For the text-containing cell, return its midpoint in (X, Y) coordinate format. 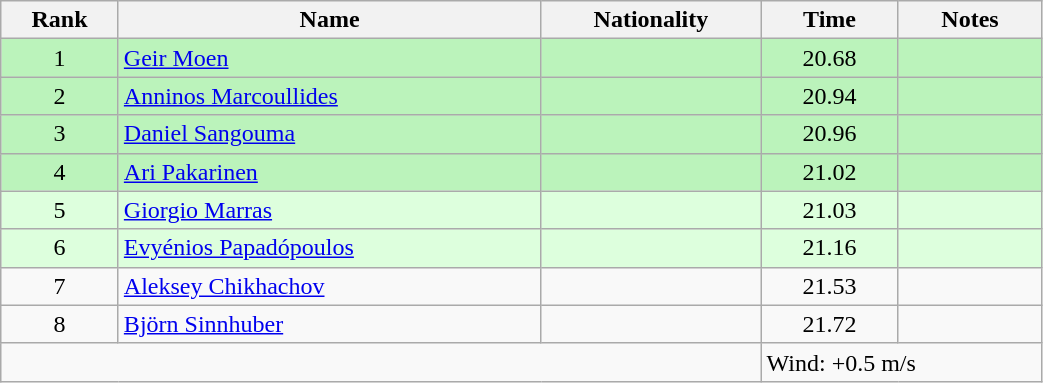
20.96 (830, 134)
Björn Sinnhuber (329, 324)
4 (60, 172)
6 (60, 248)
5 (60, 210)
20.68 (830, 58)
Rank (60, 20)
Evyénios Papadópoulos (329, 248)
Time (830, 20)
7 (60, 286)
3 (60, 134)
21.03 (830, 210)
21.02 (830, 172)
Nationality (651, 20)
Giorgio Marras (329, 210)
Notes (970, 20)
Anninos Marcoullides (329, 96)
Geir Moen (329, 58)
8 (60, 324)
Aleksey Chikhachov (329, 286)
20.94 (830, 96)
2 (60, 96)
Wind: +0.5 m/s (902, 362)
Ari Pakarinen (329, 172)
1 (60, 58)
21.72 (830, 324)
Daniel Sangouma (329, 134)
21.16 (830, 248)
Name (329, 20)
21.53 (830, 286)
